Locate the cell with the specified text and output its [X, Y] center coordinate. 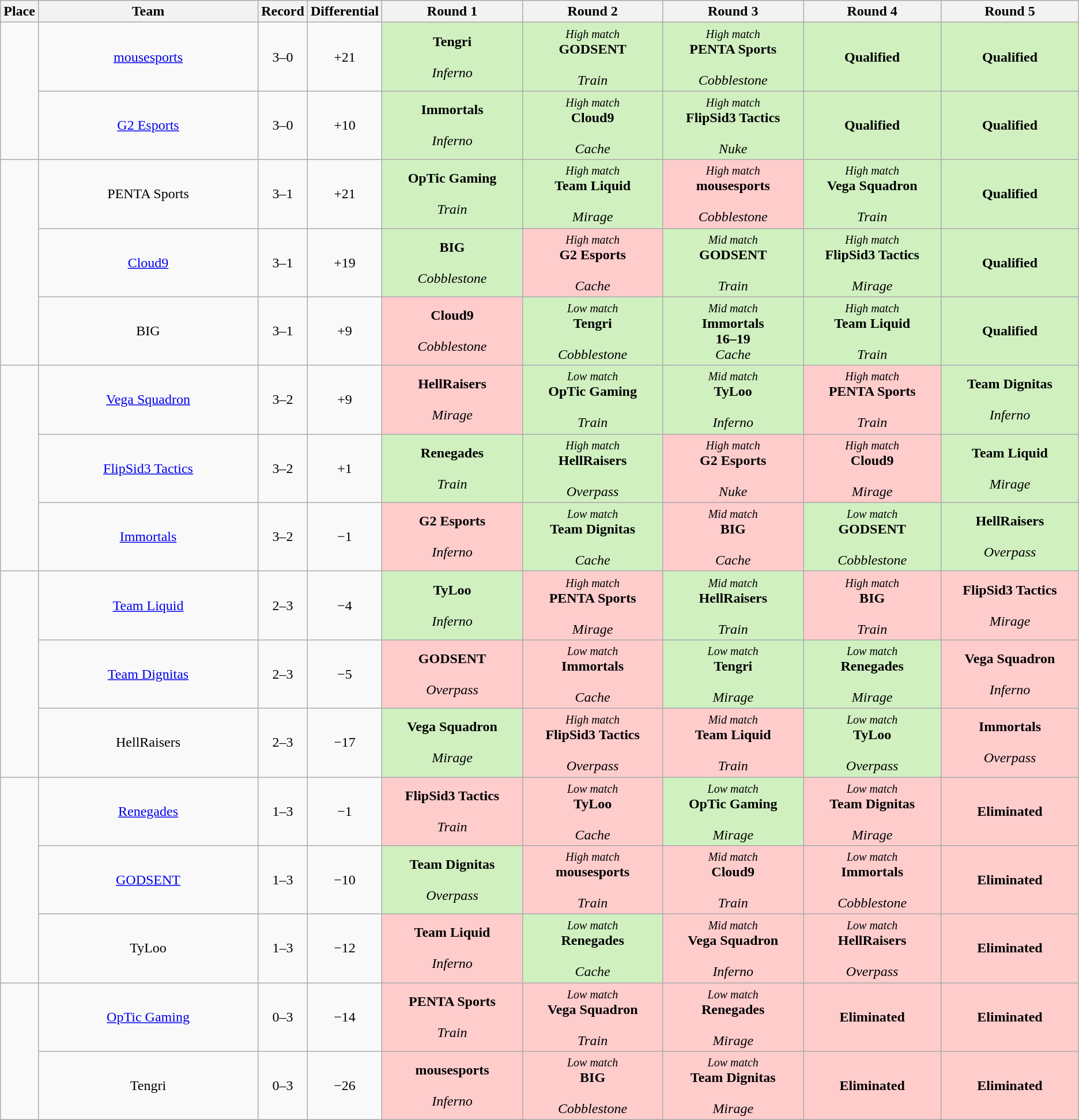
Mid matchImmortals16–19Cache [733, 331]
Low matchTyLooCache [593, 811]
High matchPENTA SportsTrain [873, 400]
High matchCloud9Cache [593, 126]
FlipSid3 TacticsTrain [452, 811]
Cloud9Cobblestone [452, 331]
Team Liquid [148, 605]
Low matchTyLooOverpass [873, 742]
Mid matchGODSENTTrain [733, 263]
TengriInferno [452, 56]
High matchFlipSid3 TacticsMirage [873, 263]
Vega SquadronMirage [452, 742]
Immortals [148, 537]
G2 Esports [148, 126]
mousesportsInferno [452, 1085]
−5 [345, 674]
Low matchGODSENTCobblestone [873, 537]
Round 1 [452, 12]
Cloud9 [148, 263]
−17 [345, 742]
Mid matchTeam LiquidTrain [733, 742]
Differential [345, 12]
+10 [345, 126]
Low matchTeam DignitasCache [593, 537]
mousesports [148, 56]
Mid matchBIGCache [733, 537]
Renegades [148, 811]
−4 [345, 605]
High matchTeam LiquidMirage [593, 194]
Mid matchCloud9Train [733, 880]
High matchPENTA SportsMirage [593, 605]
Round 2 [593, 12]
Round 5 [1010, 12]
High matchmousesportsTrain [593, 880]
Team [148, 12]
Team LiquidInferno [452, 948]
High matchFlipSid3 TacticsNuke [733, 126]
OpTic Gaming [148, 1017]
Mid matchHellRaisersTrain [733, 605]
HellRaisersOverpass [1010, 537]
PENTA Sports [148, 194]
High matchPENTA SportsCobblestone [733, 56]
−12 [345, 948]
Team Dignitas [148, 674]
PENTA SportsTrain [452, 1017]
−14 [345, 1017]
Low matchHellRaisersOverpass [873, 948]
Low matchOpTic GamingMirage [733, 811]
High matchBIGTrain [873, 605]
Record [283, 12]
BIG [148, 331]
ImmortalsInferno [452, 126]
Low matchTengriCobblestone [593, 331]
Low matchVega SquadronTrain [593, 1017]
FlipSid3 TacticsMirage [1010, 605]
Vega Squadron [148, 400]
High matchCloud9Mirage [873, 468]
Low matchBIGCobblestone [593, 1085]
Low matchRenegadesCache [593, 948]
HellRaisersMirage [452, 400]
High matchFlipSid3 TacticsOverpass [593, 742]
RenegadesTrain [452, 468]
GODSENT [148, 880]
High matchVega SquadronTrain [873, 194]
High matchGODSENTTrain [593, 56]
Low matchImmortalsCache [593, 674]
Round 3 [733, 12]
TyLoo [148, 948]
Mid matchVega SquadronInferno [733, 948]
High matchTeam LiquidTrain [873, 331]
High matchG2 EsportsCache [593, 263]
ImmortalsOverpass [1010, 742]
FlipSid3 Tactics [148, 468]
Low matchOpTic GamingTrain [593, 400]
High matchmousesportsCobblestone [733, 194]
Team LiquidMirage [1010, 468]
Low matchImmortalsCobblestone [873, 880]
GODSENTOverpass [452, 674]
BIGCobblestone [452, 263]
+1 [345, 468]
High matchG2 EsportsNuke [733, 468]
Team DignitasInferno [1010, 400]
Place [20, 12]
G2 EsportsInferno [452, 537]
Tengri [148, 1085]
Vega SquadronInferno [1010, 674]
+19 [345, 263]
Round 4 [873, 12]
HellRaisers [148, 742]
High matchHellRaisersOverpass [593, 468]
Mid matchTyLooInferno [733, 400]
OpTic GamingTrain [452, 194]
Team DignitasOverpass [452, 880]
Low matchTengriMirage [733, 674]
TyLooInferno [452, 605]
−10 [345, 880]
−26 [345, 1085]
